Capture the cell that displays the provided text and extract its [X, Y] central coordinate. 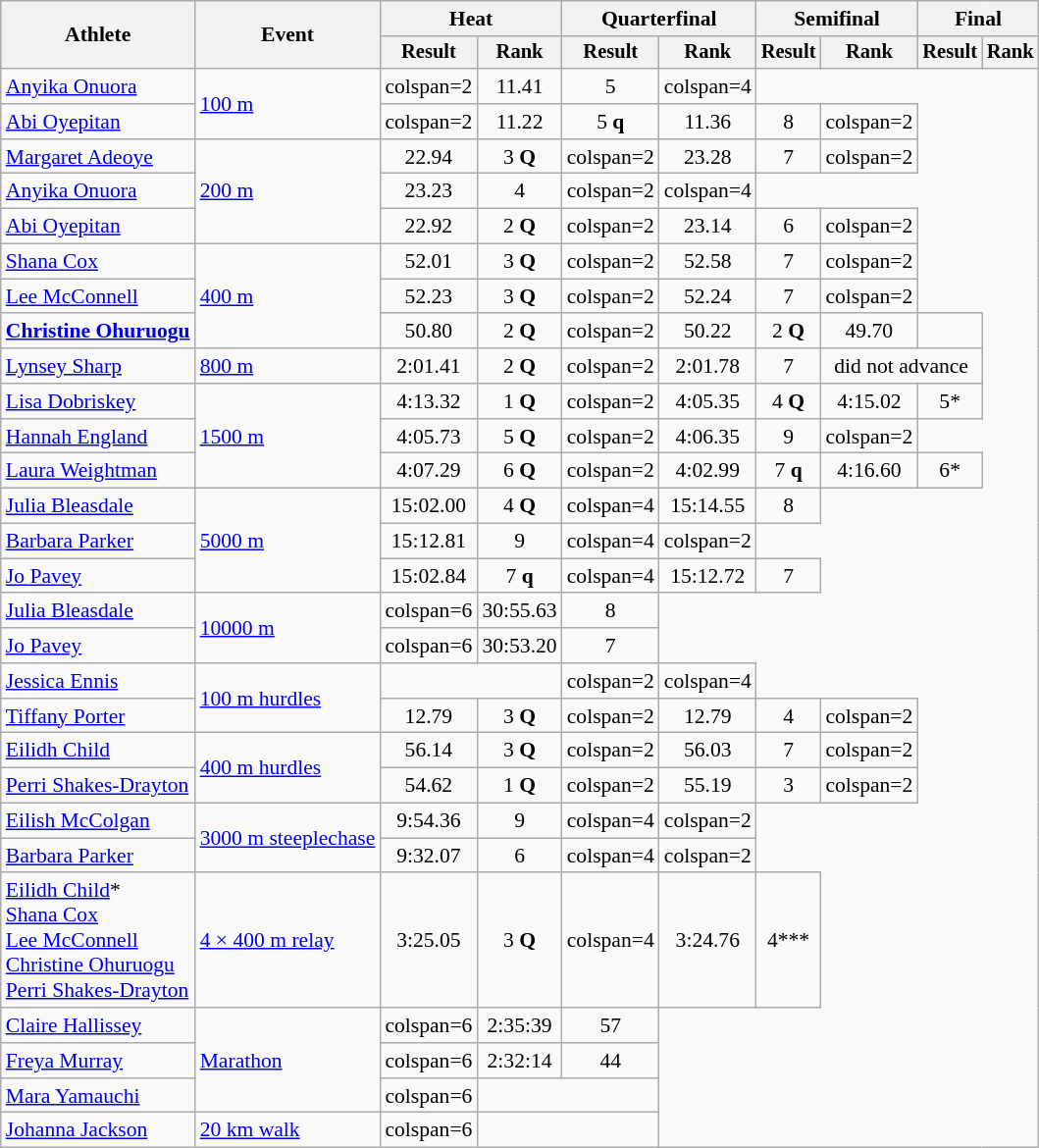
4:02.99 [708, 471]
9:32.07 [428, 856]
3:25.05 [428, 941]
15:12.72 [708, 576]
4:16.60 [869, 471]
4:15.02 [869, 401]
5* [950, 401]
4 × 400 m relay [288, 941]
2:35:39 [519, 1025]
Lee McConnell [98, 296]
4:07.29 [428, 471]
400 m hurdles [288, 767]
2:01.41 [428, 366]
5 q [610, 122]
Final [977, 19]
Athlete [98, 35]
Lisa Dobriskey [98, 401]
Christine Ohuruogu [98, 332]
50.80 [428, 332]
30:53.20 [519, 646]
30:55.63 [519, 611]
22.94 [428, 157]
Tiffany Porter [98, 716]
54.62 [428, 786]
11.36 [708, 122]
Jessica Ennis [98, 681]
52.58 [708, 262]
3:24.76 [708, 941]
400 m [288, 296]
Perri Shakes-Drayton [98, 786]
3 [789, 786]
15:02.84 [428, 576]
56.03 [708, 751]
15:14.55 [708, 506]
4:05.73 [428, 437]
5000 m [288, 542]
Eilidh Child [98, 751]
4*** [789, 941]
52.01 [428, 262]
Eilidh Child*Shana CoxLee McConnellChristine OhuruoguPerri Shakes-Drayton [98, 941]
1500 m [288, 436]
52.24 [708, 296]
56.14 [428, 751]
23.14 [708, 227]
5 [610, 86]
5 Q [519, 437]
Laura Weightman [98, 471]
Quarterfinal [659, 19]
Margaret Adeoye [98, 157]
20 km walk [288, 1130]
Marathon [288, 1060]
49.70 [869, 332]
Eilish McColgan [98, 821]
Lynsey Sharp [98, 366]
200 m [288, 192]
did not advance [901, 366]
Semifinal [838, 19]
Claire Hallissey [98, 1025]
9:54.36 [428, 821]
Event [288, 35]
6 Q [519, 471]
52.23 [428, 296]
11.41 [519, 86]
4:13.32 [428, 401]
10000 m [288, 628]
100 m hurdles [288, 699]
57 [610, 1025]
15:12.81 [428, 542]
6* [950, 471]
100 m [288, 104]
23.23 [428, 191]
4:05.35 [708, 401]
11.22 [519, 122]
15:02.00 [428, 506]
Heat [471, 19]
Shana Cox [98, 262]
Freya Murray [98, 1061]
55.19 [708, 786]
22.92 [428, 227]
2:01.78 [708, 366]
Johanna Jackson [98, 1130]
3000 m steeplechase [288, 838]
2:32:14 [519, 1061]
Hannah England [98, 437]
800 m [288, 366]
50.22 [708, 332]
44 [610, 1061]
4:06.35 [708, 437]
23.28 [708, 157]
Mara Yamauchi [98, 1096]
